Output the [x, y] coordinate of the center of the cell containing the given text.  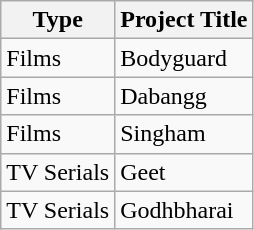
Project Title [184, 20]
Geet [184, 172]
Dabangg [184, 96]
Bodyguard [184, 58]
Singham [184, 134]
Godhbharai [184, 210]
Type [58, 20]
